From the cell containing the given text, extract its center point as (X, Y) coordinate. 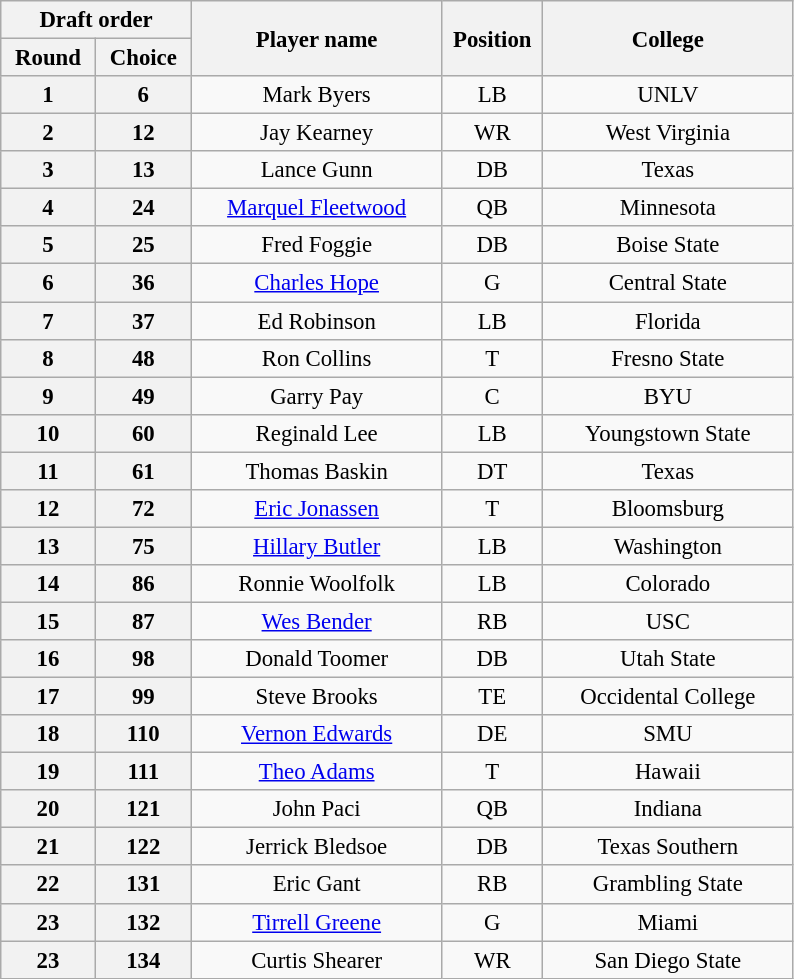
Boise State (668, 245)
37 (143, 321)
61 (143, 471)
UNLV (668, 95)
20 (48, 809)
Hawaii (668, 772)
4 (48, 208)
Marquel Fleetwood (316, 208)
John Paci (316, 809)
Minnesota (668, 208)
Central State (668, 283)
College (668, 38)
Donald Toomer (316, 659)
110 (143, 734)
Charles Hope (316, 283)
1 (48, 95)
122 (143, 847)
Ronnie Woolfolk (316, 584)
Ron Collins (316, 358)
Mark Byers (316, 95)
9 (48, 396)
Miami (668, 922)
BYU (668, 396)
36 (143, 283)
Choice (143, 58)
111 (143, 772)
Player name (316, 38)
Jerrick Bledsoe (316, 847)
18 (48, 734)
Utah State (668, 659)
Ed Robinson (316, 321)
West Virginia (668, 133)
60 (143, 433)
21 (48, 847)
Fred Foggie (316, 245)
8 (48, 358)
19 (48, 772)
Wes Bender (316, 621)
Vernon Edwards (316, 734)
14 (48, 584)
Reginald Lee (316, 433)
Hillary Butler (316, 546)
72 (143, 509)
11 (48, 471)
134 (143, 960)
15 (48, 621)
Eric Gant (316, 885)
87 (143, 621)
132 (143, 922)
Fresno State (668, 358)
48 (143, 358)
SMU (668, 734)
Bloomsburg (668, 509)
25 (143, 245)
10 (48, 433)
Youngstown State (668, 433)
C (492, 396)
Curtis Shearer (316, 960)
Washington (668, 546)
Texas Southern (668, 847)
TE (492, 697)
Garry Pay (316, 396)
86 (143, 584)
Tirrell Greene (316, 922)
USC (668, 621)
Position (492, 38)
3 (48, 170)
121 (143, 809)
DT (492, 471)
Eric Jonassen (316, 509)
Indiana (668, 809)
San Diego State (668, 960)
Steve Brooks (316, 697)
17 (48, 697)
Thomas Baskin (316, 471)
49 (143, 396)
75 (143, 546)
Draft order (96, 20)
Theo Adams (316, 772)
DE (492, 734)
7 (48, 321)
99 (143, 697)
Round (48, 58)
98 (143, 659)
16 (48, 659)
Jay Kearney (316, 133)
Florida (668, 321)
Grambling State (668, 885)
Lance Gunn (316, 170)
Occidental College (668, 697)
5 (48, 245)
24 (143, 208)
2 (48, 133)
131 (143, 885)
Colorado (668, 584)
22 (48, 885)
